For the text-containing cell, return its midpoint in [x, y] coordinate format. 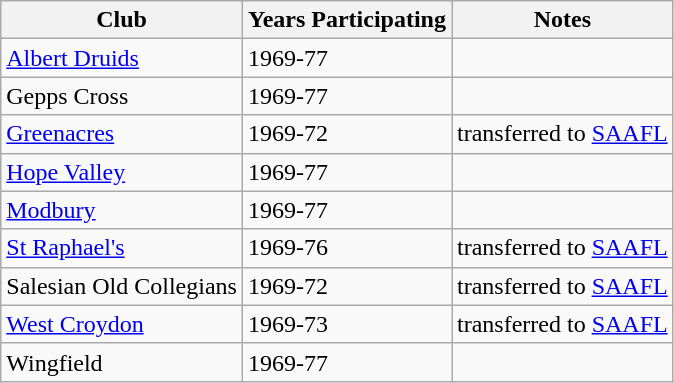
West Croydon [122, 324]
Albert Druids [122, 58]
Notes [563, 20]
St Raphael's [122, 248]
Modbury [122, 210]
Years Participating [346, 20]
Wingfield [122, 362]
1969-73 [346, 324]
Greenacres [122, 134]
Gepps Cross [122, 96]
Hope Valley [122, 172]
1969-76 [346, 248]
Club [122, 20]
Salesian Old Collegians [122, 286]
